Return the (x, y) coordinate for the center point of the cell that contains the specified text.  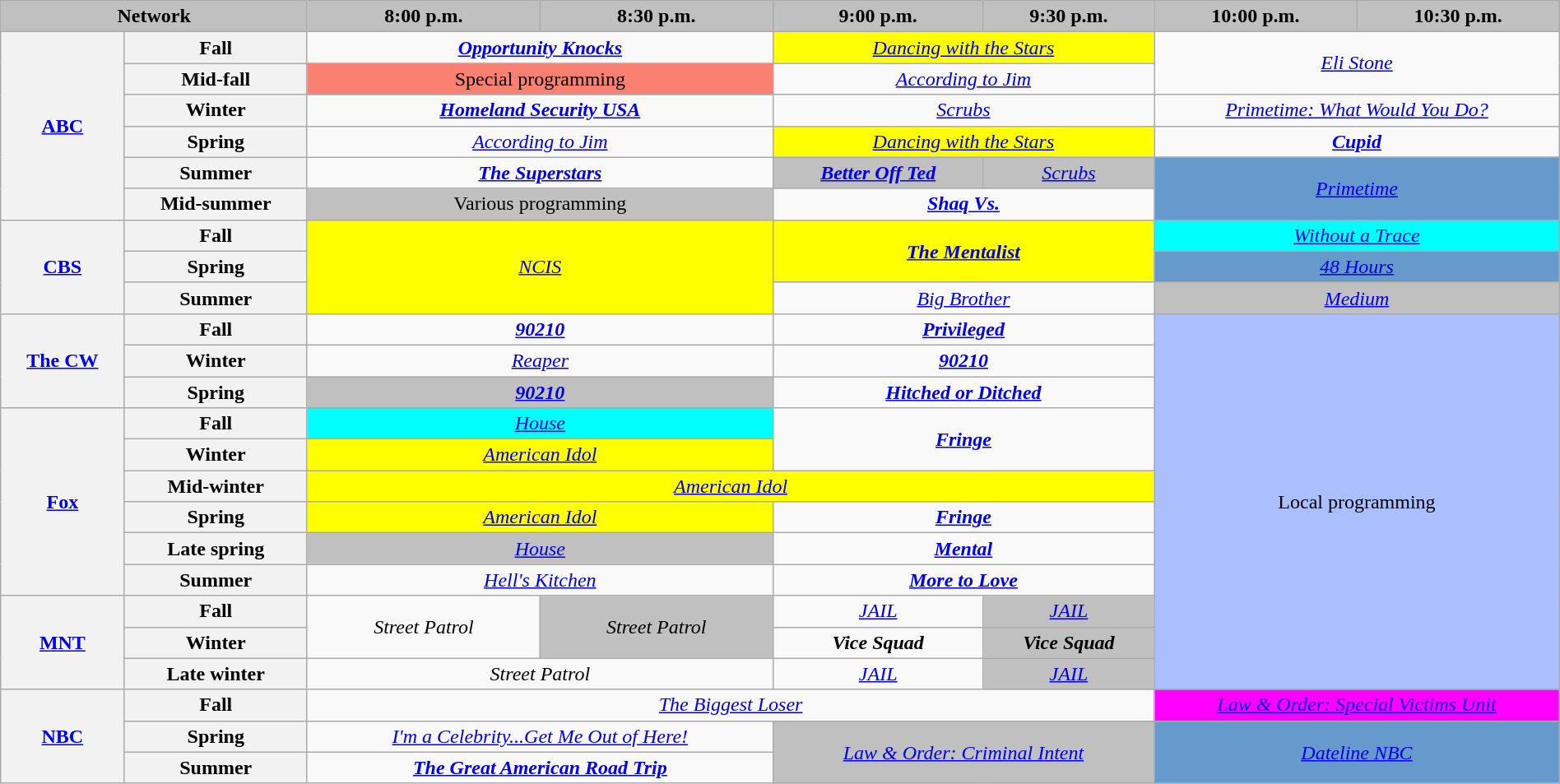
Privileged (963, 329)
9:00 p.m. (878, 16)
10:30 p.m. (1458, 16)
The CW (63, 360)
NCIS (540, 267)
Big Brother (963, 298)
Shaq Vs. (963, 204)
I'm a Celebrity...Get Me Out of Here! (540, 736)
Fox (63, 502)
Various programming (540, 204)
Late spring (216, 549)
Primetime (1358, 188)
48 Hours (1358, 267)
Mid-winter (216, 486)
Opportunity Knocks (540, 48)
Eli Stone (1358, 63)
Local programming (1358, 502)
Homeland Security USA (540, 110)
The Mentalist (963, 251)
Special programming (540, 79)
Primetime: What Would You Do? (1358, 110)
9:30 p.m. (1069, 16)
Network (155, 16)
Law & Order: Special Victims Unit (1358, 705)
Dateline NBC (1358, 752)
Late winter (216, 674)
8:30 p.m. (657, 16)
Mid-fall (216, 79)
CBS (63, 267)
Cupid (1358, 141)
Law & Order: Criminal Intent (963, 752)
10:00 p.m. (1256, 16)
Hitched or Ditched (963, 392)
8:00 p.m. (423, 16)
NBC (63, 736)
ABC (63, 126)
Better Off Ted (878, 173)
Mid-summer (216, 204)
The Biggest Loser (731, 705)
Without a Trace (1358, 235)
Mental (963, 549)
The Superstars (540, 173)
Hell's Kitchen (540, 580)
Medium (1358, 298)
More to Love (963, 580)
MNT (63, 643)
The Great American Road Trip (540, 768)
Reaper (540, 360)
